Detect which cell encompasses the target text, then output its (X, Y) center coordinate. 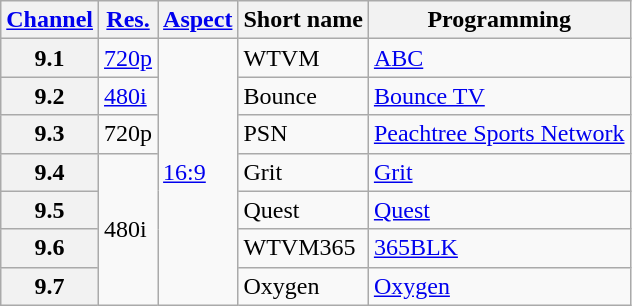
Short name (303, 20)
9.4 (50, 172)
9.2 (50, 96)
ABC (499, 58)
Programming (499, 20)
PSN (303, 134)
9.3 (50, 134)
WTVM365 (303, 248)
9.7 (50, 286)
Bounce TV (499, 96)
Bounce (303, 96)
Aspect (198, 20)
9.5 (50, 210)
365BLK (499, 248)
9.6 (50, 248)
16:9 (198, 172)
Res. (128, 20)
9.1 (50, 58)
Channel (50, 20)
WTVM (303, 58)
Peachtree Sports Network (499, 134)
